Capture the cell that displays the provided text and extract its [x, y] central coordinate. 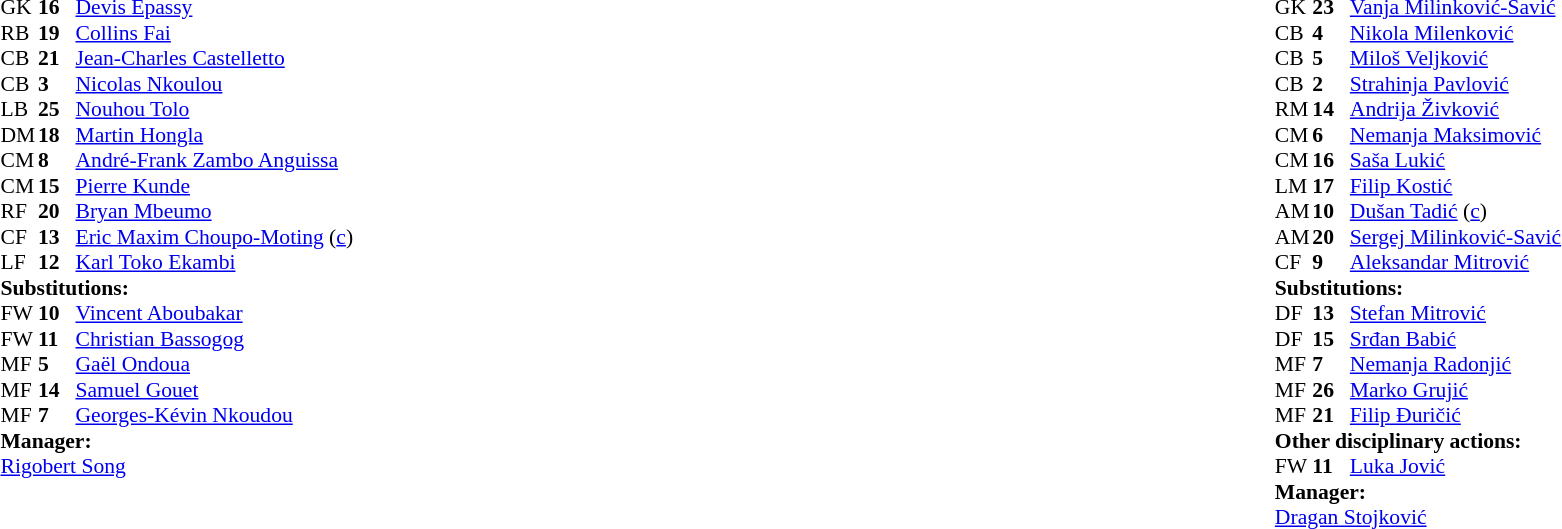
Luka Jović [1456, 467]
Dušan Tadić (c) [1456, 211]
16 [1331, 161]
Stefan Mitrović [1456, 313]
Rigobert Song [176, 467]
Eric Maxim Choupo-Moting (c) [215, 237]
Strahinja Pavlović [1456, 84]
Miloš Veljković [1456, 59]
Sergej Milinković-Savić [1456, 237]
Filip Kostić [1456, 186]
RF [19, 211]
Nemanja Maksimović [1456, 135]
André-Frank Zambo Anguissa [215, 161]
Nicolas Nkoulou [215, 84]
Marko Grujić [1456, 390]
Filip Đuričić [1456, 415]
25 [57, 109]
26 [1331, 390]
Samuel Gouet [215, 390]
LB [19, 109]
Andrija Živković [1456, 109]
Pierre Kunde [215, 186]
Aleksandar Mitrović [1456, 263]
6 [1331, 135]
LF [19, 263]
LM [1294, 186]
Srđan Babić [1456, 339]
Collins Fai [215, 33]
12 [57, 263]
9 [1331, 263]
Georges-Kévin Nkoudou [215, 415]
Nikola Milenković [1456, 33]
19 [57, 33]
Martin Hongla [215, 135]
Karl Toko Ekambi [215, 263]
Bryan Mbeumo [215, 211]
8 [57, 161]
Christian Bassogog [215, 339]
Jean-Charles Castelletto [215, 59]
17 [1331, 186]
Other disciplinary actions: [1418, 441]
Nouhou Tolo [215, 109]
RB [19, 33]
Gaël Ondoua [215, 365]
18 [57, 135]
DM [19, 135]
Saša Lukić [1456, 161]
2 [1331, 84]
4 [1331, 33]
RM [1294, 109]
Nemanja Radonjić [1456, 365]
3 [57, 84]
Vincent Aboubakar [215, 313]
